Determine the [x, y] coordinate at the center of the cell enclosing the given text.  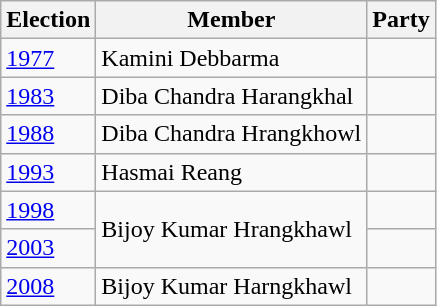
1988 [48, 134]
Election [48, 20]
1998 [48, 210]
Kamini Debbarma [232, 58]
2003 [48, 248]
1977 [48, 58]
Bijoy Kumar Harngkhawl [232, 286]
Party [401, 20]
Diba Chandra Harangkhal [232, 96]
1983 [48, 96]
Bijoy Kumar Hrangkhawl [232, 229]
1993 [48, 172]
2008 [48, 286]
Diba Chandra Hrangkhowl [232, 134]
Member [232, 20]
Hasmai Reang [232, 172]
